From the cell containing the given text, extract its center point as (x, y) coordinate. 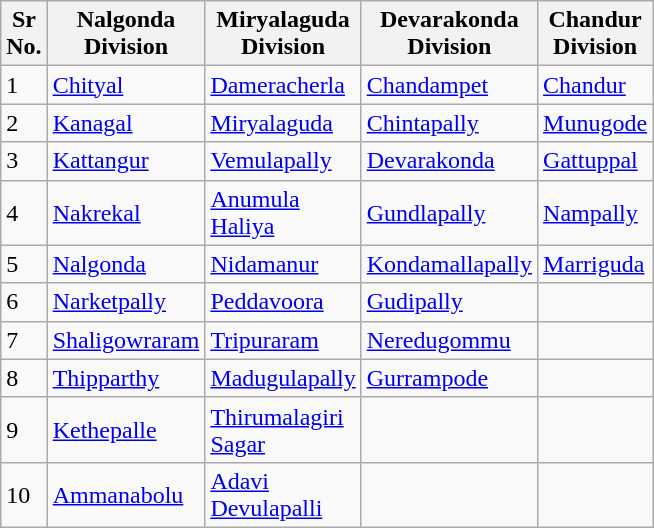
Gudipally (449, 302)
Nidamanur (283, 264)
Gattuppal (596, 161)
Kethepalle (126, 430)
Dameracherla (283, 85)
Shaligowraram (126, 340)
Neredugommu (449, 340)
Chandur Division (596, 34)
Chintapally (449, 123)
Devarakonda (449, 161)
Madugulapally (283, 378)
Gurrampode (449, 378)
Nakrekal (126, 212)
Miryalaguda Division (283, 34)
Peddavoora (283, 302)
Chityal (126, 85)
4 (24, 212)
Nampally (596, 212)
7 (24, 340)
5 (24, 264)
Miryalaguda (283, 123)
Kanagal (126, 123)
Marriguda (596, 264)
Chandampet (449, 85)
Kattangur (126, 161)
Kondamallapally (449, 264)
Devarakonda Division (449, 34)
Nalgonda (126, 264)
Thirumalagiri Sagar (283, 430)
3 (24, 161)
10 (24, 494)
8 (24, 378)
Vemulapally (283, 161)
Adavi Devulapalli (283, 494)
6 (24, 302)
Thipparthy (126, 378)
Tripuraram (283, 340)
Munugode (596, 123)
Chandur (596, 85)
Anumula Haliya (283, 212)
Narketpally (126, 302)
Nalgonda Division (126, 34)
Ammanabolu (126, 494)
Gundlapally (449, 212)
2 (24, 123)
1 (24, 85)
9 (24, 430)
Sr No. (24, 34)
